For the text-containing cell, return its midpoint in [x, y] coordinate format. 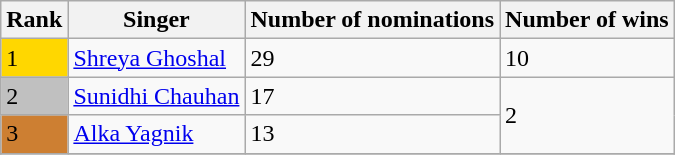
Rank [34, 20]
1 [34, 58]
13 [372, 134]
29 [372, 58]
10 [588, 58]
3 [34, 134]
Alka Yagnik [156, 134]
Number of wins [588, 20]
Sunidhi Chauhan [156, 96]
17 [372, 96]
Number of nominations [372, 20]
Shreya Ghoshal [156, 58]
Singer [156, 20]
